Detect which cell encompasses the target text, then output its [x, y] center coordinate. 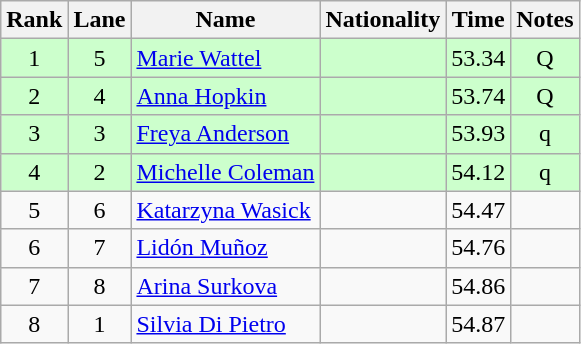
54.87 [478, 324]
Time [478, 20]
Silvia Di Pietro [226, 324]
Notes [545, 20]
Michelle Coleman [226, 172]
Name [226, 20]
Freya Anderson [226, 134]
54.47 [478, 210]
Anna Hopkin [226, 96]
54.86 [478, 286]
54.76 [478, 248]
Arina Surkova [226, 286]
Katarzyna Wasick [226, 210]
53.74 [478, 96]
53.34 [478, 58]
Marie Wattel [226, 58]
Lane [100, 20]
53.93 [478, 134]
Rank [34, 20]
Lidón Muñoz [226, 248]
54.12 [478, 172]
Nationality [383, 20]
